Return the (x, y) coordinate for the center point of the cell that contains the specified text.  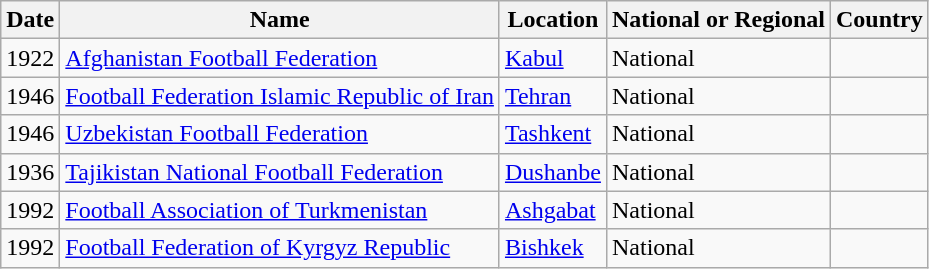
National or Regional (718, 20)
1936 (30, 172)
Tehran (552, 96)
Location (552, 20)
Uzbekistan Football Federation (280, 134)
Date (30, 20)
Football Federation of Kyrgyz Republic (280, 248)
Ashgabat (552, 210)
Country (879, 20)
Tajikistan National Football Federation (280, 172)
Football Federation Islamic Republic of Iran (280, 96)
Name (280, 20)
Bishkek (552, 248)
Afghanistan Football Federation (280, 58)
Tashkent (552, 134)
Football Association of Turkmenistan (280, 210)
Dushanbe (552, 172)
1922 (30, 58)
Kabul (552, 58)
